Extract the (X, Y) coordinate from the center of the cell holding the provided text.  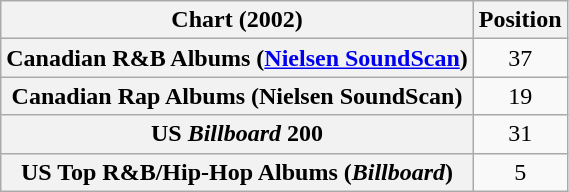
Chart (2002) (238, 20)
Canadian R&B Albums (Nielsen SoundScan) (238, 58)
US Billboard 200 (238, 134)
Canadian Rap Albums (Nielsen SoundScan) (238, 96)
Position (520, 20)
US Top R&B/Hip-Hop Albums (Billboard) (238, 172)
5 (520, 172)
37 (520, 58)
19 (520, 96)
31 (520, 134)
